Determine the (X, Y) coordinate at the center of the cell enclosing the given text.  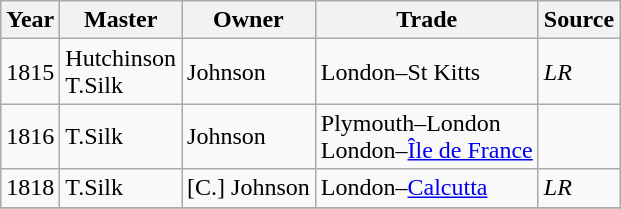
[C.] Johnson (249, 188)
Plymouth–LondonLondon–Île de France (426, 136)
London–St Kitts (426, 72)
Trade (426, 20)
London–Calcutta (426, 188)
Year (30, 20)
1816 (30, 136)
1815 (30, 72)
Source (578, 20)
Owner (249, 20)
Master (121, 20)
HutchinsonT.Silk (121, 72)
1818 (30, 188)
